For the text-containing cell, return its midpoint in [X, Y] coordinate format. 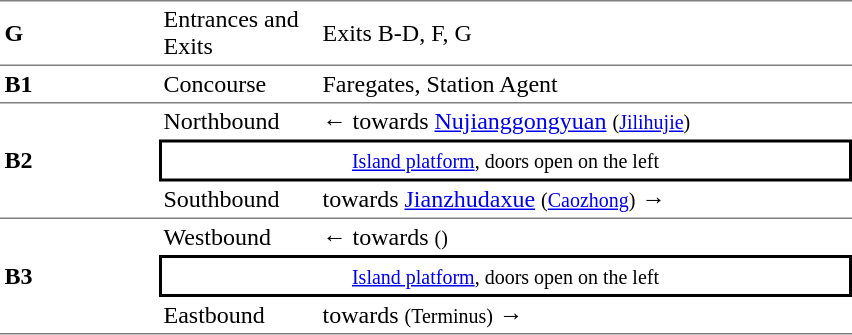
← towards () [585, 237]
Southbound [238, 201]
Exits B-D, F, G [585, 33]
Northbound [238, 122]
B1 [80, 85]
Entrances and Exits [238, 33]
B3 [80, 277]
G [80, 33]
towards (Terminus) → [585, 316]
Faregates, Station Agent [585, 85]
Concourse [238, 85]
towards Jianzhudaxue (Caozhong) → [585, 201]
Eastbound [238, 316]
← towards Nujianggongyuan (Jilihujie) [585, 122]
Westbound [238, 237]
B2 [80, 162]
